For the text-containing cell, return its midpoint in [x, y] coordinate format. 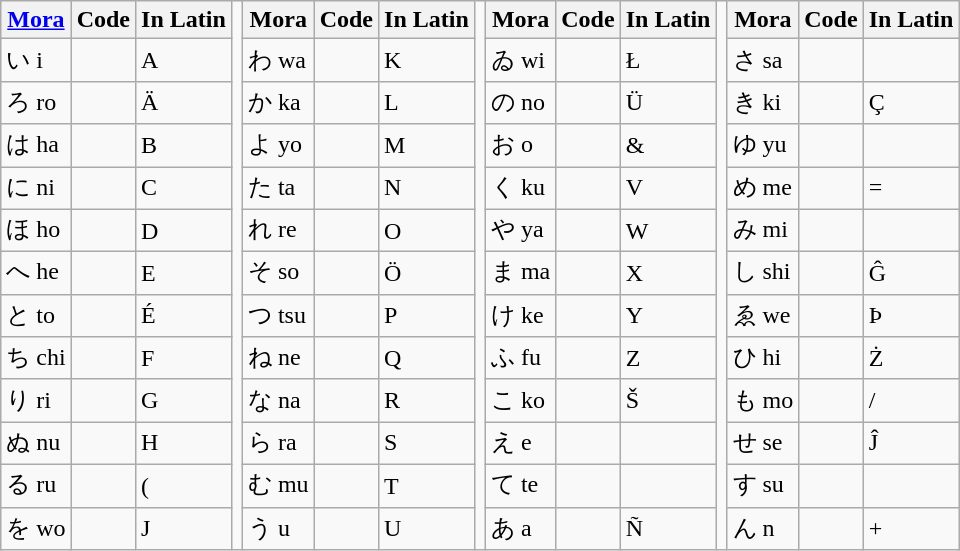
Þ [911, 316]
め me [763, 188]
S [427, 444]
W [668, 230]
の no [520, 102]
Š [668, 400]
す su [763, 486]
R [427, 400]
B [184, 146]
Ä [184, 102]
M [427, 146]
O [427, 230]
+ [911, 528]
ひ hi [763, 358]
F [184, 358]
な na [278, 400]
Z [668, 358]
N [427, 188]
Ü [668, 102]
U [427, 528]
る ru [36, 486]
L [427, 102]
せ se [763, 444]
C [184, 188]
し shi [763, 274]
ら ra [278, 444]
G [184, 400]
み mi [763, 230]
É [184, 316]
き ki [763, 102]
ろ ro [36, 102]
そ so [278, 274]
P [427, 316]
れ re [278, 230]
Ĵ [911, 444]
ゑ we [763, 316]
つ tsu [278, 316]
A [184, 60]
X [668, 274]
ね ne [278, 358]
Ĝ [911, 274]
へ he [36, 274]
を wo [36, 528]
ち chi [36, 358]
Q [427, 358]
も mo [763, 400]
に ni [36, 188]
ほ ho [36, 230]
さ sa [763, 60]
わ wa [278, 60]
け ke [520, 316]
お o [520, 146]
ゆ yu [763, 146]
く ku [520, 188]
ぬ nu [36, 444]
Ż [911, 358]
い i [36, 60]
/ [911, 400]
Ñ [668, 528]
ゐ wi [520, 60]
ふ fu [520, 358]
Ç [911, 102]
え e [520, 444]
E [184, 274]
ん n [763, 528]
Ö [427, 274]
H [184, 444]
て te [520, 486]
Ł [668, 60]
た ta [278, 188]
T [427, 486]
D [184, 230]
よ yo [278, 146]
V [668, 188]
と to [36, 316]
こ ko [520, 400]
あ a [520, 528]
= [911, 188]
か ka [278, 102]
ま ma [520, 274]
& [668, 146]
K [427, 60]
Y [668, 316]
う u [278, 528]
J [184, 528]
は ha [36, 146]
り ri [36, 400]
( [184, 486]
や ya [520, 230]
む mu [278, 486]
